Return [x, y] of the center of cell containing provided text 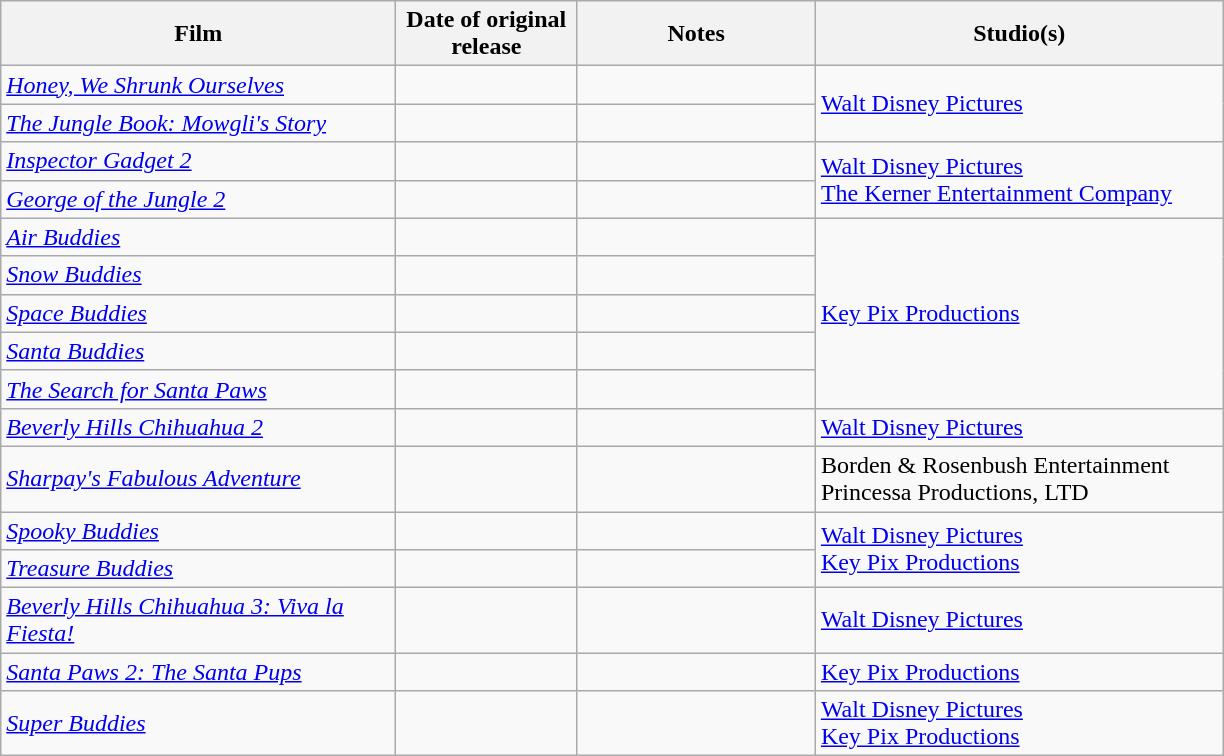
Studio(s) [1019, 34]
Walt Disney PicturesThe Kerner Entertainment Company [1019, 180]
Space Buddies [198, 313]
Notes [696, 34]
Treasure Buddies [198, 569]
The Jungle Book: Mowgli's Story [198, 123]
George of the Jungle 2 [198, 199]
Beverly Hills Chihuahua 3: Viva la Fiesta! [198, 620]
Snow Buddies [198, 275]
Inspector Gadget 2 [198, 161]
Spooky Buddies [198, 531]
Borden & Rosenbush EntertainmentPrincessa Productions, LTD [1019, 478]
Santa Paws 2: The Santa Pups [198, 672]
Super Buddies [198, 724]
Honey, We Shrunk Ourselves [198, 85]
Beverly Hills Chihuahua 2 [198, 427]
Date of original release [486, 34]
Film [198, 34]
Santa Buddies [198, 351]
Sharpay's Fabulous Adventure [198, 478]
The Search for Santa Paws [198, 389]
Air Buddies [198, 237]
